Output the (x, y) coordinate of the center of the cell containing the given text.  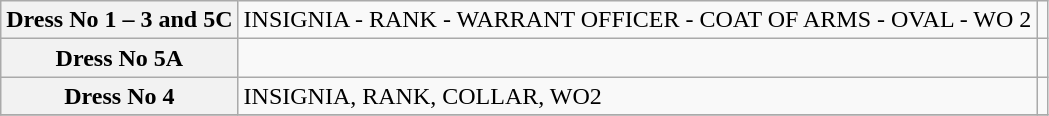
INSIGNIA - RANK - WARRANT OFFICER - COAT OF ARMS - OVAL - WO 2 (638, 20)
INSIGNIA, RANK, COLLAR, WO2 (638, 96)
Dress No 5A (120, 58)
Dress No 1 – 3 and 5C (120, 20)
Dress No 4 (120, 96)
